Determine the [X, Y] coordinate at the center of the cell enclosing the given text.  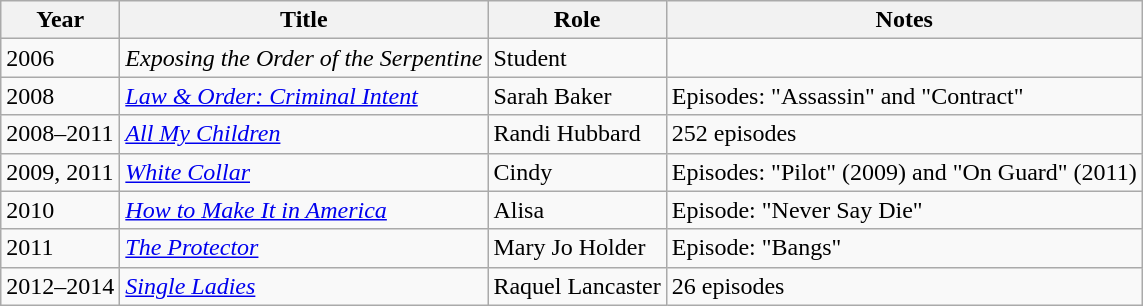
Single Ladies [304, 286]
Raquel Lancaster [577, 286]
Episode: "Bangs" [904, 248]
2012–2014 [60, 286]
Episodes: "Pilot" (2009) and "On Guard" (2011) [904, 172]
26 episodes [904, 286]
Sarah Baker [577, 96]
Student [577, 58]
Alisa [577, 210]
Year [60, 20]
Law & Order: Criminal Intent [304, 96]
Episode: "Never Say Die" [904, 210]
2011 [60, 248]
White Collar [304, 172]
2009, 2011 [60, 172]
Episodes: "Assassin" and "Contract" [904, 96]
Title [304, 20]
2006 [60, 58]
All My Children [304, 134]
Exposing the Order of the Serpentine [304, 58]
252 episodes [904, 134]
Role [577, 20]
How to Make It in America [304, 210]
2008–2011 [60, 134]
2010 [60, 210]
Notes [904, 20]
Randi Hubbard [577, 134]
Mary Jo Holder [577, 248]
Cindy [577, 172]
The Protector [304, 248]
2008 [60, 96]
